Pinpoint the cell where the given text exists, returning its [X, Y] midpoint coordinate. 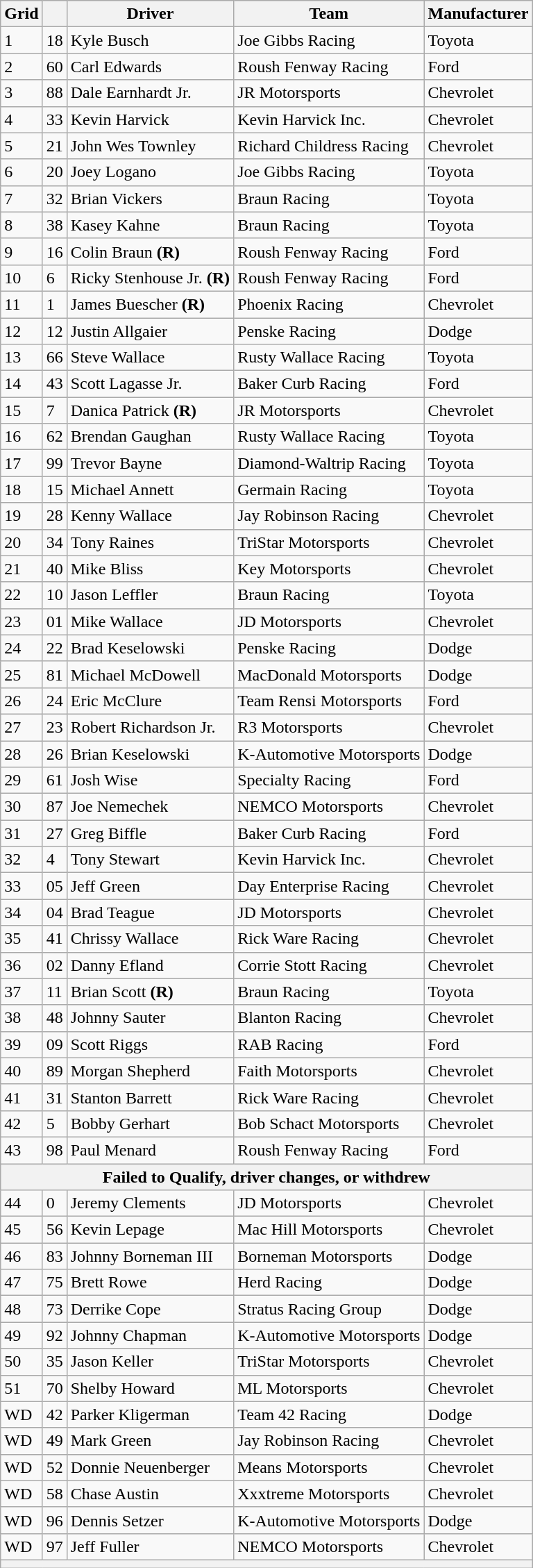
Stanton Barrett [150, 1097]
Chase Austin [150, 1494]
Brad Keselowski [150, 648]
3 [22, 93]
Danica Patrick (R) [150, 410]
Jeremy Clements [150, 1203]
13 [22, 358]
Bobby Gerhart [150, 1124]
81 [54, 674]
Danny Efland [150, 965]
Bob Schact Motorsports [329, 1124]
09 [54, 1044]
Borneman Motorsports [329, 1256]
Johnny Sauter [150, 1018]
Dale Earnhardt Jr. [150, 93]
Diamond-Waltrip Racing [329, 463]
61 [54, 781]
36 [22, 965]
Tony Stewart [150, 860]
0 [54, 1203]
RAB Racing [329, 1044]
73 [54, 1309]
Michael McDowell [150, 674]
37 [22, 992]
Phoenix Racing [329, 304]
83 [54, 1256]
Means Motorsports [329, 1467]
Carl Edwards [150, 67]
Eric McClure [150, 701]
Michael Annett [150, 490]
96 [54, 1520]
Trevor Bayne [150, 463]
Brian Keselowski [150, 753]
Tony Raines [150, 542]
8 [22, 225]
Jeff Fuller [150, 1546]
99 [54, 463]
R3 Motorsports [329, 727]
Blanton Racing [329, 1018]
Johnny Chapman [150, 1335]
Jeff Green [150, 886]
Kasey Kahne [150, 225]
Richard Childress Racing [329, 146]
Robert Richardson Jr. [150, 727]
Kenny Wallace [150, 516]
89 [54, 1071]
51 [22, 1388]
14 [22, 384]
44 [22, 1203]
30 [22, 807]
Mac Hill Motorsports [329, 1230]
Mike Bliss [150, 569]
Shelby Howard [150, 1388]
Mark Green [150, 1441]
Germain Racing [329, 490]
Brian Scott (R) [150, 992]
Scott Lagasse Jr. [150, 384]
Brad Teague [150, 912]
70 [54, 1388]
Kyle Busch [150, 40]
Brian Vickers [150, 199]
Failed to Qualify, driver changes, or withdrew [266, 1177]
02 [54, 965]
ML Motorsports [329, 1388]
Chrissy Wallace [150, 939]
Team [329, 14]
Kevin Lepage [150, 1230]
97 [54, 1546]
01 [54, 622]
Brendan Gaughan [150, 437]
Grid [22, 14]
52 [54, 1467]
87 [54, 807]
Morgan Shepherd [150, 1071]
Team Rensi Motorsports [329, 701]
Joe Nemechek [150, 807]
Scott Riggs [150, 1044]
John Wes Townley [150, 146]
Jason Keller [150, 1362]
39 [22, 1044]
Manufacturer [478, 14]
Derrike Cope [150, 1309]
56 [54, 1230]
2 [22, 67]
Corrie Stott Racing [329, 965]
Steve Wallace [150, 358]
Driver [150, 14]
Parker Kligerman [150, 1415]
James Buescher (R) [150, 304]
Jason Leffler [150, 595]
9 [22, 251]
60 [54, 67]
75 [54, 1283]
46 [22, 1256]
Colin Braun (R) [150, 251]
Josh Wise [150, 781]
Brett Rowe [150, 1283]
Dennis Setzer [150, 1520]
Team 42 Racing [329, 1415]
17 [22, 463]
19 [22, 516]
04 [54, 912]
Johnny Borneman III [150, 1256]
Stratus Racing Group [329, 1309]
58 [54, 1494]
Key Motorsports [329, 569]
05 [54, 886]
25 [22, 674]
Donnie Neuenberger [150, 1467]
Kevin Harvick [150, 119]
45 [22, 1230]
62 [54, 437]
Mike Wallace [150, 622]
29 [22, 781]
Herd Racing [329, 1283]
Xxxtreme Motorsports [329, 1494]
Specialty Racing [329, 781]
50 [22, 1362]
88 [54, 93]
Justin Allgaier [150, 331]
98 [54, 1150]
MacDonald Motorsports [329, 674]
Paul Menard [150, 1150]
Greg Biffle [150, 833]
66 [54, 358]
Faith Motorsports [329, 1071]
Ricky Stenhouse Jr. (R) [150, 278]
47 [22, 1283]
92 [54, 1335]
Day Enterprise Racing [329, 886]
Joey Logano [150, 172]
